Return the [X, Y] coordinate for the center point of the cell that contains the specified text.  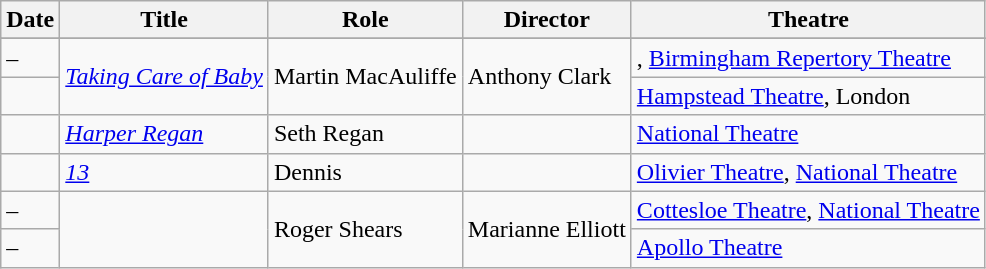
Anthony Clark [546, 77]
Title [164, 20]
Theatre [808, 20]
Taking Care of Baby [164, 77]
Martin MacAuliffe [365, 77]
Director [546, 20]
National Theatre [808, 134]
Hampstead Theatre, London [808, 96]
Roger Shears [365, 229]
Apollo Theatre [808, 248]
, Birmingham Repertory Theatre [808, 58]
Olivier Theatre, National Theatre [808, 172]
Date [30, 20]
Harper Regan [164, 134]
Marianne Elliott [546, 229]
Role [365, 20]
Cottesloe Theatre, National Theatre [808, 210]
Seth Regan [365, 134]
Dennis [365, 172]
13 [164, 172]
